Scan for the cell matching the given text and deliver its (x, y) coordinate at center. 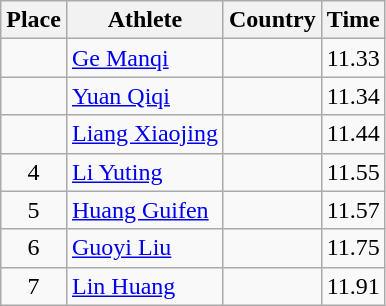
11.34 (353, 96)
Place (34, 20)
Athlete (144, 20)
11.57 (353, 210)
11.91 (353, 286)
Time (353, 20)
Yuan Qiqi (144, 96)
6 (34, 248)
11.55 (353, 172)
11.75 (353, 248)
Ge Manqi (144, 58)
5 (34, 210)
11.33 (353, 58)
Li Yuting (144, 172)
Country (272, 20)
4 (34, 172)
11.44 (353, 134)
Lin Huang (144, 286)
7 (34, 286)
Huang Guifen (144, 210)
Guoyi Liu (144, 248)
Liang Xiaojing (144, 134)
